Scan for the cell matching the given text and deliver its [x, y] coordinate at center. 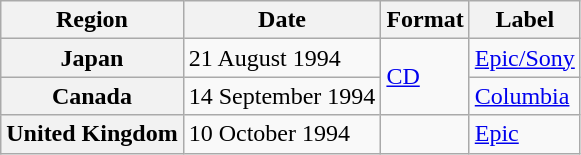
CD [425, 77]
Format [425, 20]
United Kingdom [92, 134]
10 October 1994 [282, 134]
Canada [92, 96]
Epic/Sony [524, 58]
Label [524, 20]
14 September 1994 [282, 96]
Japan [92, 58]
21 August 1994 [282, 58]
Date [282, 20]
Columbia [524, 96]
Epic [524, 134]
Region [92, 20]
